Extract the [X, Y] coordinate from the center of the cell holding the provided text.  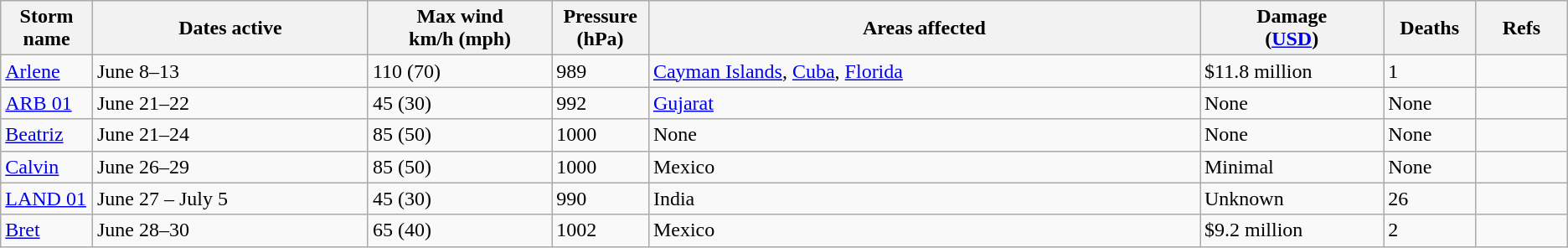
June 27 – July 5 [230, 199]
$9.2 million [1292, 230]
2 [1430, 230]
June 21–22 [230, 103]
Deaths [1430, 28]
Areas affected [924, 28]
Pressure(hPa) [601, 28]
Dates active [230, 28]
$11.8 million [1292, 71]
Damage(USD) [1292, 28]
Max windkm/h (mph) [459, 28]
Storm name [47, 28]
Refs [1521, 28]
Cayman Islands, Cuba, Florida [924, 71]
Minimal [1292, 167]
Unknown [1292, 199]
110 (70) [459, 71]
Bret [47, 230]
India [924, 199]
990 [601, 199]
65 (40) [459, 230]
Calvin [47, 167]
1 [1430, 71]
ARB 01 [47, 103]
26 [1430, 199]
June 28–30 [230, 230]
989 [601, 71]
Gujarat [924, 103]
LAND 01 [47, 199]
1002 [601, 230]
June 21–24 [230, 135]
June 26–29 [230, 167]
June 8–13 [230, 71]
992 [601, 103]
Beatriz [47, 135]
Arlene [47, 71]
